Provide the [X, Y] coordinate of the cell's center where the given text is located.  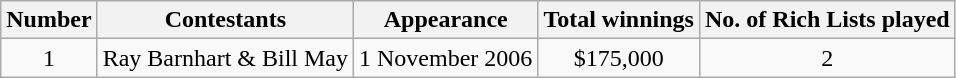
1 November 2006 [446, 58]
Total winnings [619, 20]
Appearance [446, 20]
Ray Barnhart & Bill May [225, 58]
1 [49, 58]
Contestants [225, 20]
$175,000 [619, 58]
2 [827, 58]
No. of Rich Lists played [827, 20]
Number [49, 20]
